Locate the cell with the specified text and output its (X, Y) center coordinate. 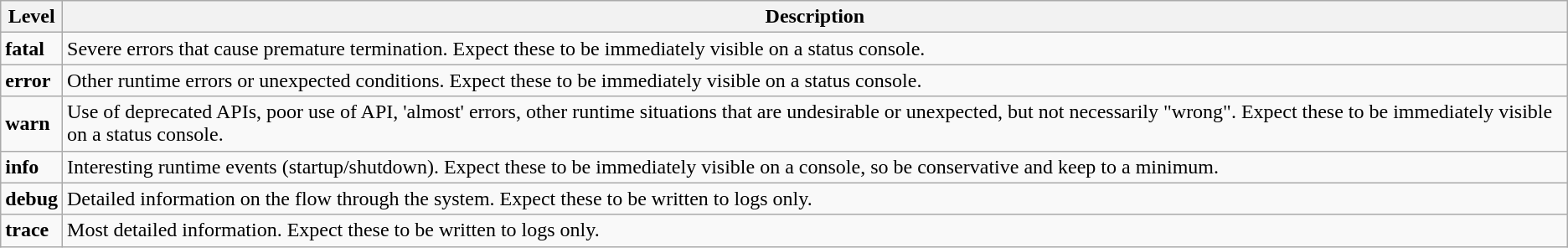
fatal (32, 49)
trace (32, 230)
Description (816, 17)
Detailed information on the flow through the system. Expect these to be written to logs only. (816, 199)
debug (32, 199)
info (32, 167)
Most detailed information. Expect these to be written to logs only. (816, 230)
Level (32, 17)
Severe errors that cause premature termination. Expect these to be immediately visible on a status console. (816, 49)
Other runtime errors or unexpected conditions. Expect these to be immediately visible on a status console. (816, 80)
error (32, 80)
warn (32, 124)
Interesting runtime events (startup/shutdown). Expect these to be immediately visible on a console, so be conservative and keep to a minimum. (816, 167)
